Detect which cell encompasses the target text, then output its (x, y) center coordinate. 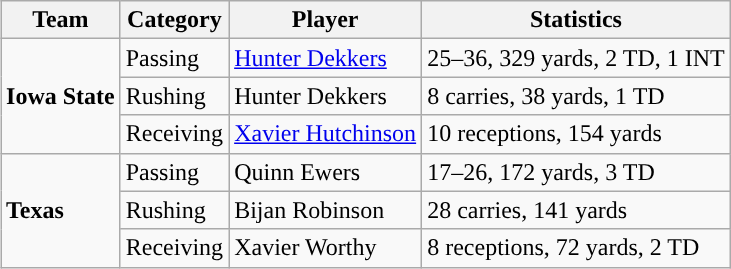
Team (61, 20)
17–26, 172 yards, 3 TD (576, 172)
Xavier Worthy (326, 248)
Texas (61, 210)
Bijan Robinson (326, 210)
Category (174, 20)
Quinn Ewers (326, 172)
8 receptions, 72 yards, 2 TD (576, 248)
8 carries, 38 yards, 1 TD (576, 96)
28 carries, 141 yards (576, 210)
Statistics (576, 20)
Player (326, 20)
Xavier Hutchinson (326, 134)
25–36, 329 yards, 2 TD, 1 INT (576, 58)
Iowa State (61, 96)
10 receptions, 154 yards (576, 134)
